Detect which cell encompasses the target text, then output its (x, y) center coordinate. 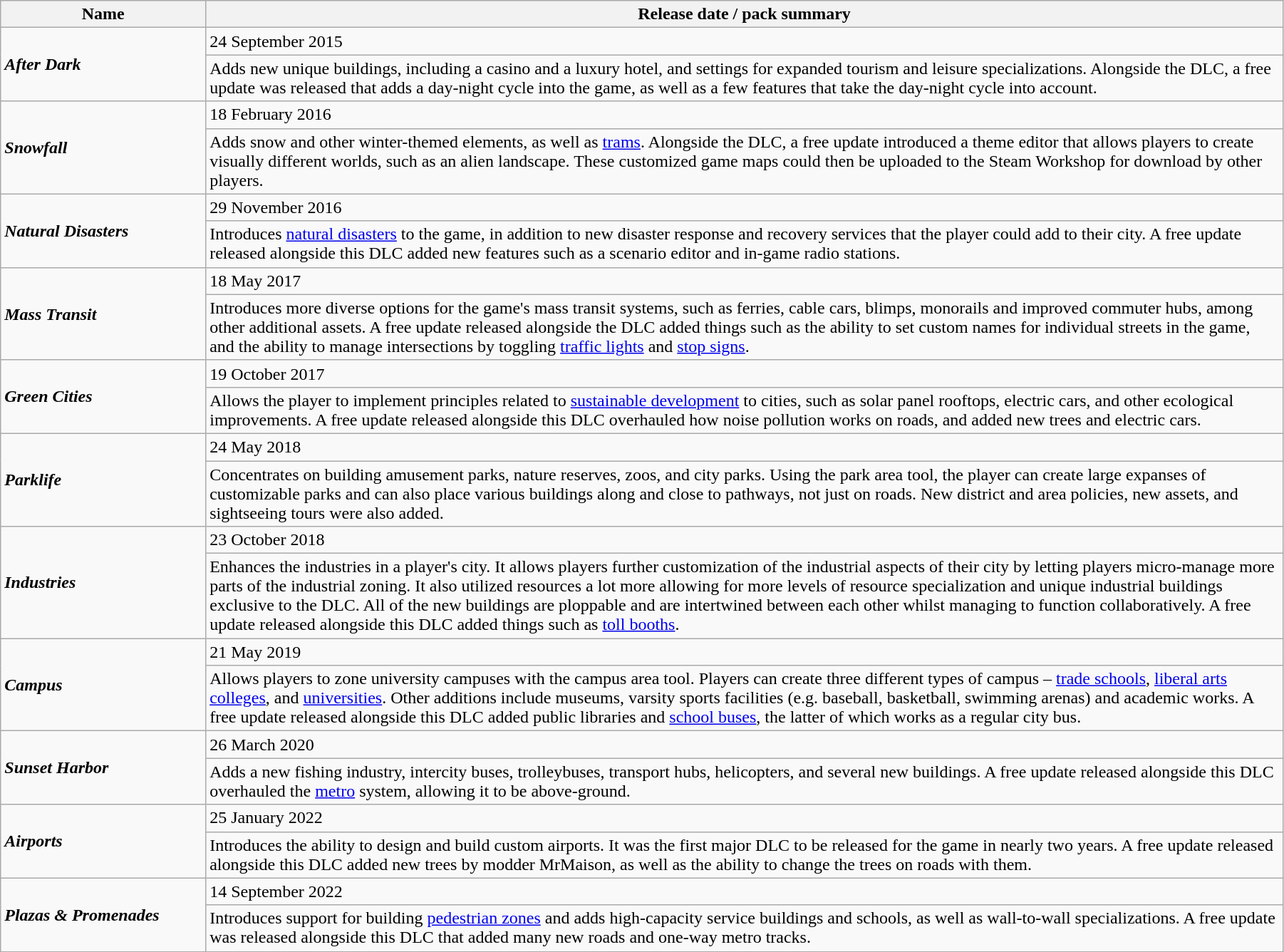
29 November 2016 (745, 207)
After Dark (103, 64)
24 September 2015 (745, 41)
Release date / pack summary (745, 14)
24 May 2018 (745, 447)
Snowfall (103, 148)
23 October 2018 (745, 540)
Industries (103, 583)
26 March 2020 (745, 745)
Plazas & Promenades (103, 915)
Name (103, 14)
Natural Disasters (103, 231)
25 January 2022 (745, 818)
Sunset Harbor (103, 768)
21 May 2019 (745, 652)
Parklife (103, 480)
Airports (103, 841)
18 May 2017 (745, 281)
19 October 2017 (745, 373)
18 February 2016 (745, 115)
14 September 2022 (745, 891)
Mass Transit (103, 314)
Campus (103, 685)
Green Cities (103, 396)
